Return the [x, y] coordinate for the center point of the cell that contains the specified text.  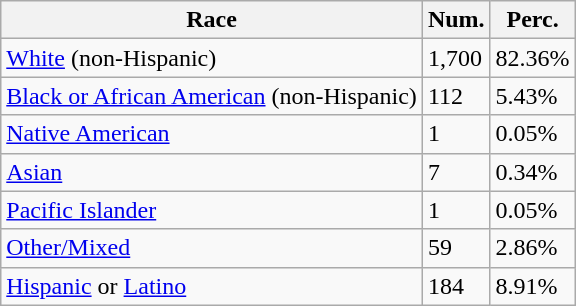
8.91% [532, 286]
Other/Mixed [212, 248]
Black or African American (non-Hispanic) [212, 96]
112 [456, 96]
82.36% [532, 58]
59 [456, 248]
184 [456, 286]
Hispanic or Latino [212, 286]
Perc. [532, 20]
Race [212, 20]
Num. [456, 20]
0.34% [532, 172]
7 [456, 172]
1,700 [456, 58]
2.86% [532, 248]
5.43% [532, 96]
Native American [212, 134]
Asian [212, 172]
White (non-Hispanic) [212, 58]
Pacific Islander [212, 210]
